Output the [X, Y] coordinate of the center of the cell containing the given text.  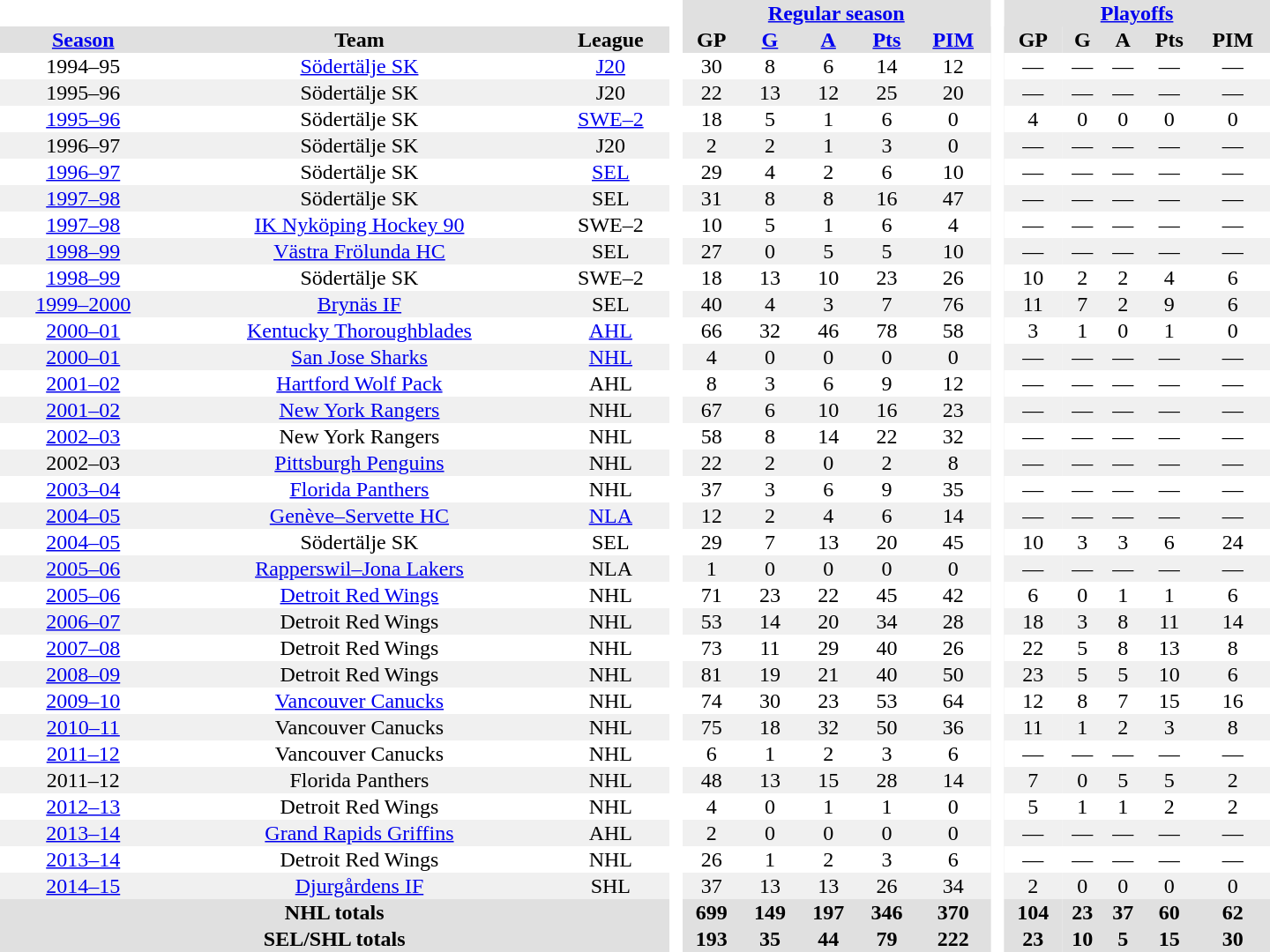
2012–13 [83, 807]
75 [712, 727]
San Jose Sharks [360, 357]
21 [828, 674]
25 [886, 93]
Hartford Wolf Pack [360, 383]
370 [953, 912]
1994–95 [83, 66]
222 [953, 939]
SHL [610, 886]
2014–15 [83, 886]
44 [828, 939]
197 [828, 912]
Grand Rapids Griffins [360, 833]
71 [712, 595]
Genève–Servette HC [360, 516]
81 [712, 674]
Season [83, 40]
46 [828, 331]
Pittsburgh Penguins [360, 463]
79 [886, 939]
27 [712, 251]
Kentucky Thoroughblades [360, 331]
346 [886, 912]
2003–04 [83, 489]
76 [953, 304]
48 [712, 780]
1999–2000 [83, 304]
31 [712, 198]
193 [712, 939]
36 [953, 727]
2007–08 [83, 648]
Team [360, 40]
699 [712, 912]
47 [953, 198]
2010–11 [83, 727]
78 [886, 331]
Regular season [836, 13]
67 [712, 410]
Västra Frölunda HC [360, 251]
64 [953, 701]
74 [712, 701]
66 [712, 331]
2009–10 [83, 701]
IK Nyköping Hockey 90 [360, 225]
League [610, 40]
62 [1233, 912]
19 [770, 674]
149 [770, 912]
104 [1033, 912]
24 [1233, 542]
SEL/SHL totals [334, 939]
2008–09 [83, 674]
73 [712, 648]
NHL totals [334, 912]
60 [1169, 912]
2006–07 [83, 621]
Rapperswil–Jona Lakers [360, 569]
42 [953, 595]
Playoffs [1137, 13]
Djurgårdens IF [360, 886]
Brynäs IF [360, 304]
